From the cell containing the given text, extract its center point as (x, y) coordinate. 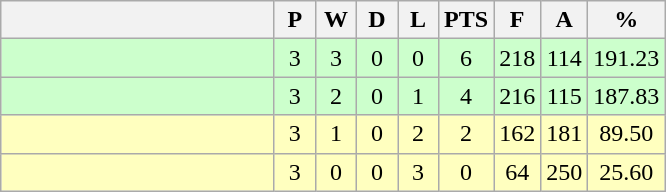
191.23 (626, 58)
6 (466, 58)
115 (564, 96)
4 (466, 96)
F (518, 20)
187.83 (626, 96)
W (336, 20)
218 (518, 58)
162 (518, 134)
A (564, 20)
25.60 (626, 172)
PTS (466, 20)
114 (564, 58)
P (294, 20)
250 (564, 172)
D (376, 20)
64 (518, 172)
L (418, 20)
89.50 (626, 134)
% (626, 20)
216 (518, 96)
181 (564, 134)
